Provide the (x, y) coordinate of the cell's center where the given text is located.  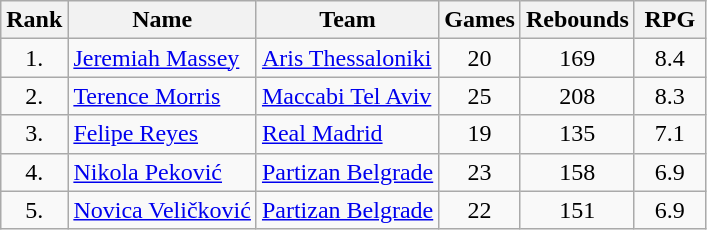
RPG (670, 20)
Maccabi Tel Aviv (347, 96)
1. (34, 58)
Felipe Reyes (162, 134)
Team (347, 20)
Rank (34, 20)
Novica Veličković (162, 210)
135 (577, 134)
3. (34, 134)
Games (480, 20)
20 (480, 58)
8.3 (670, 96)
22 (480, 210)
Aris Thessaloniki (347, 58)
4. (34, 172)
25 (480, 96)
151 (577, 210)
2. (34, 96)
23 (480, 172)
7.1 (670, 134)
169 (577, 58)
208 (577, 96)
8.4 (670, 58)
19 (480, 134)
Name (162, 20)
Terence Morris (162, 96)
5. (34, 210)
Nikola Peković (162, 172)
158 (577, 172)
Real Madrid (347, 134)
Jeremiah Massey (162, 58)
Rebounds (577, 20)
